Search for the cell housing the specified text and yield its [X, Y] center coordinate. 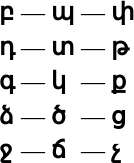
տ [64, 46]
ծ [64, 116]
կ [64, 81]
